Scan for the cell matching the given text and deliver its (x, y) coordinate at center. 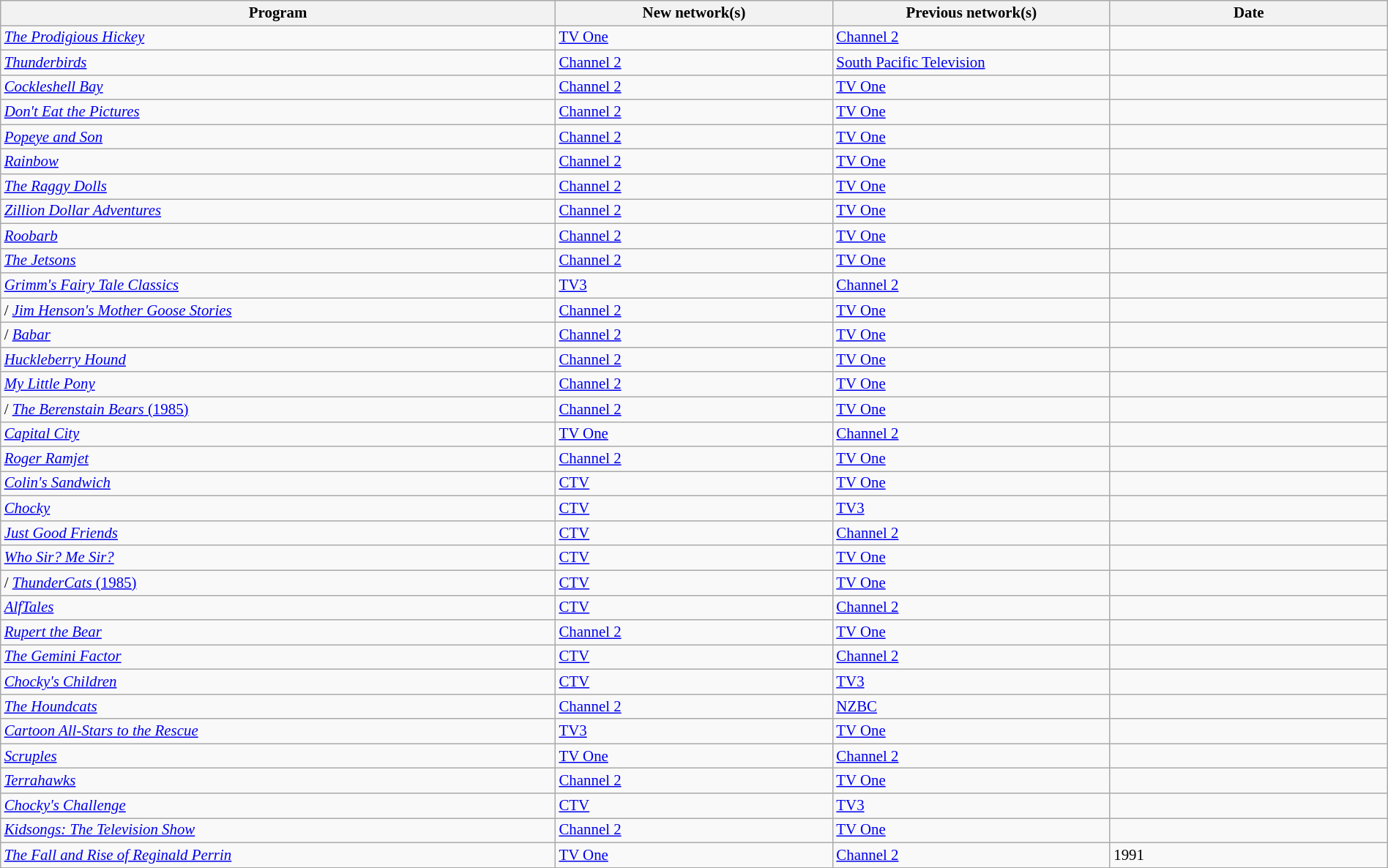
The Prodigious Hickey (278, 37)
AlfTales (278, 607)
Thunderbirds (278, 62)
Chocky's Children (278, 681)
Huckleberry Hound (278, 359)
Zillion Dollar Adventures (278, 211)
Colin's Sandwich (278, 484)
Popeye and Son (278, 137)
/ The Berenstain Bears (1985) (278, 409)
The Jetsons (278, 261)
Grimm's Fairy Tale Classics (278, 285)
Previous network(s) (971, 13)
/ Babar (278, 335)
/ Jim Henson's Mother Goose Stories (278, 310)
The Gemini Factor (278, 657)
Program (278, 13)
Just Good Friends (278, 533)
Rainbow (278, 162)
South Pacific Television (971, 62)
The Raggy Dolls (278, 187)
Don't Eat the Pictures (278, 112)
Kidsongs: The Television Show (278, 831)
Chocky (278, 509)
1991 (1249, 855)
Roobarb (278, 236)
Cockleshell Bay (278, 87)
Chocky's Challenge (278, 806)
My Little Pony (278, 384)
Who Sir? Me Sir? (278, 558)
NZBC (971, 706)
The Houndcats (278, 706)
Roger Ramjet (278, 459)
/ ThunderCats (1985) (278, 583)
Rupert the Bear (278, 632)
The Fall and Rise of Reginald Perrin (278, 855)
New network(s) (694, 13)
Terrahawks (278, 781)
Capital City (278, 434)
Scruples (278, 756)
Cartoon All-Stars to the Rescue (278, 731)
Date (1249, 13)
